For the text-containing cell, return its midpoint in (X, Y) coordinate format. 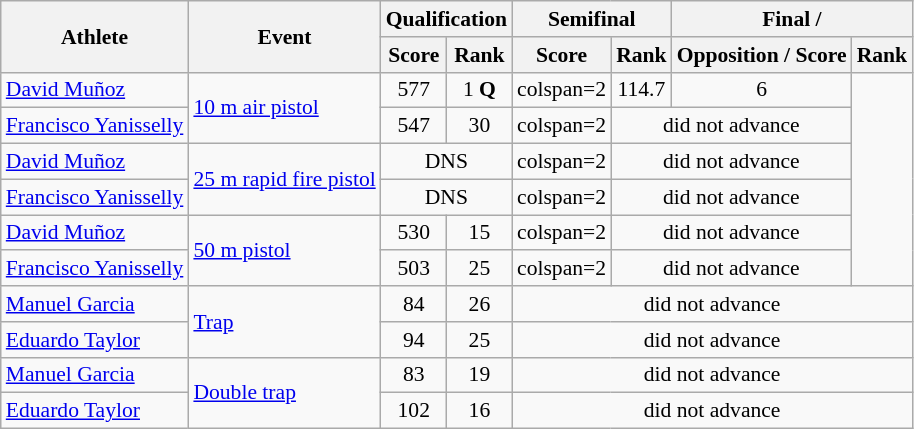
Event (284, 36)
83 (414, 375)
Double trap (284, 392)
1 Q (480, 90)
10 m air pistol (284, 108)
19 (480, 375)
30 (480, 126)
Opposition / Score (762, 55)
94 (414, 340)
102 (414, 411)
503 (414, 269)
Athlete (95, 36)
16 (480, 411)
15 (480, 233)
50 m pistol (284, 250)
Final / (792, 19)
25 m rapid fire pistol (284, 180)
84 (414, 304)
Qualification (446, 19)
530 (414, 233)
547 (414, 126)
114.7 (642, 90)
Semifinal (592, 19)
Trap (284, 322)
577 (414, 90)
6 (762, 90)
26 (480, 304)
